Output the [x, y] coordinate of the center of the cell containing the given text.  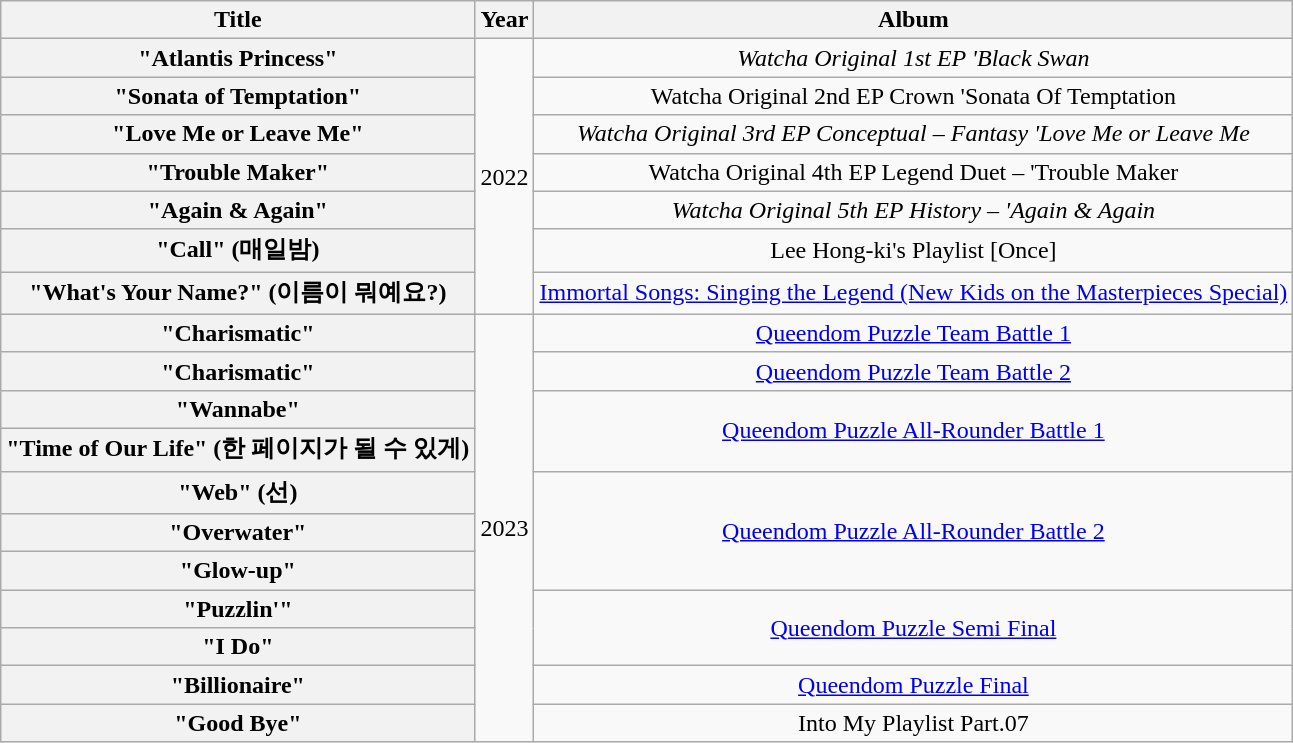
Watcha Original 1st EP 'Black Swan [914, 58]
Queendom Puzzle Team Battle 1 [914, 333]
Queendom Puzzle Final [914, 685]
"Wannabe" [238, 409]
Year [504, 20]
2022 [504, 176]
Title [238, 20]
"Again & Again" [238, 210]
Queendom Puzzle All-Rounder Battle 1 [914, 430]
"Trouble Maker" [238, 172]
"Web" (선) [238, 492]
Watcha Original 3rd EP Conceptual – Fantasy 'Love Me or Leave Me [914, 134]
Immortal Songs: Singing the Legend (New Kids on the Masterpieces Special) [914, 294]
Watcha Original 5th EP History – 'Again & Again [914, 210]
"Overwater" [238, 533]
Lee Hong-ki's Playlist [Once] [914, 250]
"Call" (매일밤) [238, 250]
"Puzzlin'" [238, 609]
Queendom Puzzle Team Battle 2 [914, 371]
"Atlantis Princess" [238, 58]
"Time of Our Life" (한 페이지가 될 수 있게) [238, 450]
2023 [504, 528]
"Love Me or Leave Me" [238, 134]
Queendom Puzzle All-Rounder Battle 2 [914, 530]
Watcha Original 2nd EP Crown 'Sonata Of Temptation [914, 96]
"Sonata of Temptation" [238, 96]
"I Do" [238, 647]
"Good Bye" [238, 723]
"Billionaire" [238, 685]
"Glow-up" [238, 571]
Watcha Original 4th EP Legend Duet – 'Trouble Maker [914, 172]
Into My Playlist Part.07 [914, 723]
Queendom Puzzle Semi Final [914, 628]
"What's Your Name?" (이름이 뭐예요?) [238, 294]
Album [914, 20]
